Pinpoint the cell where the given text exists, returning its [X, Y] midpoint coordinate. 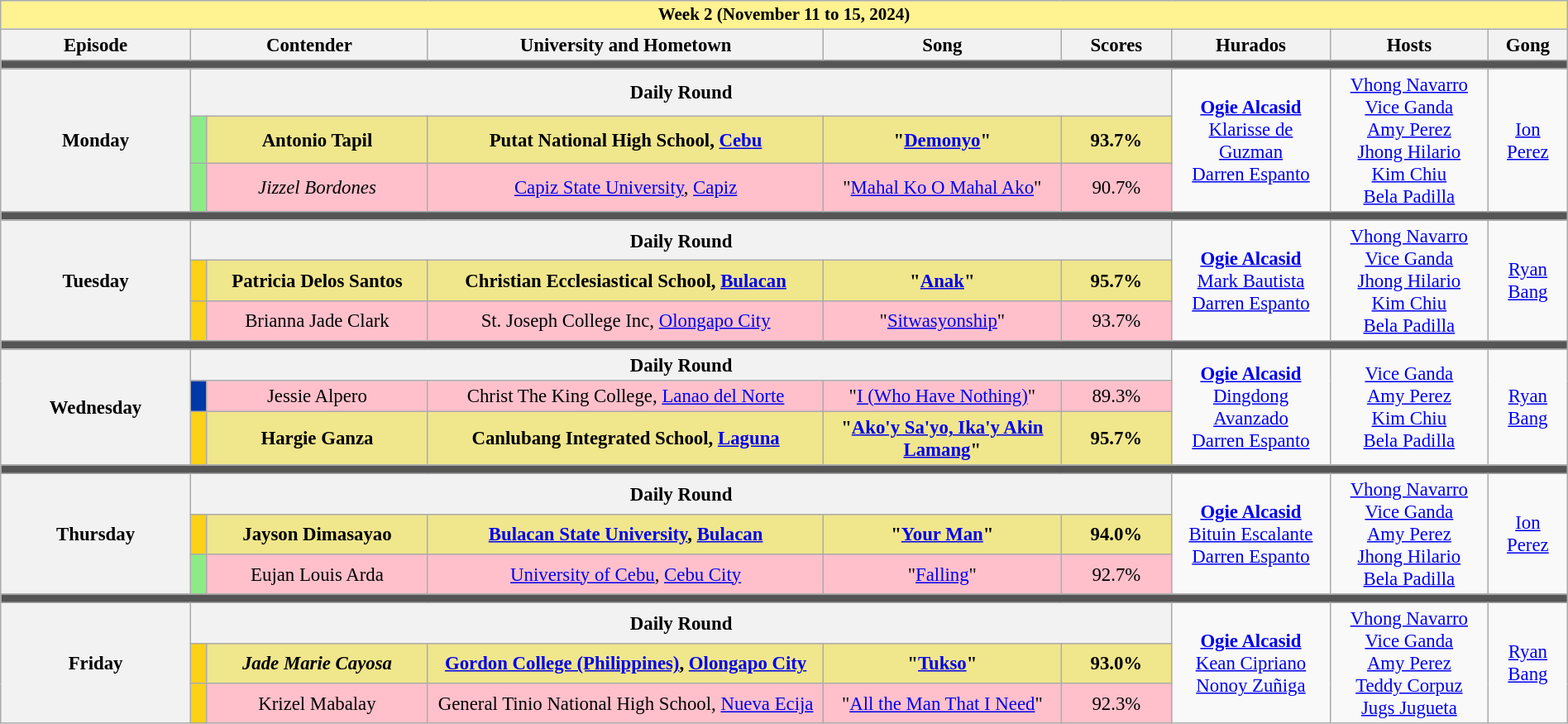
Jessie Alpero [317, 396]
94.0% [1116, 535]
Patricia Delos Santos [317, 281]
Canlubang Integrated School, Laguna [625, 439]
Monday [96, 141]
University and Hometown [625, 45]
Brianna Jade Clark [317, 321]
General Tinio National High School, Nueva Ecija [625, 703]
Vhong NavarroVice GandaAmy PerezJhong HilarioBela Padilla [1409, 535]
University of Cebu, Cebu City [625, 574]
"Falling" [943, 574]
Scores [1116, 45]
Eujan Louis Arda [317, 574]
Ogie AlcasidMark BautistaDarren Espanto [1250, 280]
Tuesday [96, 280]
Krizel Mabalay [317, 703]
St. Joseph College Inc, Olongapo City [625, 321]
Song [943, 45]
Jayson Dimasayao [317, 535]
Wednesday [96, 407]
Gong [1528, 45]
Hurados [1250, 45]
89.3% [1116, 396]
Antonio Tapil [317, 141]
Christian Ecclesiastical School, Bulacan [625, 281]
92.7% [1116, 574]
93.0% [1116, 664]
Jade Marie Cayosa [317, 664]
Hosts [1409, 45]
Episode [96, 45]
Ogie AlcasidKlarisse de GuzmanDarren Espanto [1250, 141]
Ogie AlcasidDingdong AvanzadoDarren Espanto [1250, 407]
"Sitwasyonship" [943, 321]
Contender [309, 45]
Hargie Ganza [317, 439]
Vhong NavarroVice GandaJhong HilarioKim ChiuBela Padilla [1409, 280]
Christ The King College, Lanao del Norte [625, 396]
Thursday [96, 535]
"Ako'y Sa'yo, Ika'y Akin Lamang" [943, 439]
Gordon College (Philippines), Olongapo City [625, 664]
"All the Man That I Need" [943, 703]
"I (Who Have Nothing)" [943, 396]
Ogie AlcasidKean CiprianoNonoy Zuñiga [1250, 664]
Ogie AlcasidBituin EscalanteDarren Espanto [1250, 535]
Friday [96, 664]
92.3% [1116, 703]
"Tukso" [943, 664]
Vhong NavarroVice GandaAmy PerezJhong HilarioKim ChiuBela Padilla [1409, 141]
"Your Man" [943, 535]
90.7% [1116, 188]
Bulacan State University, Bulacan [625, 535]
Vice GandaAmy PerezKim ChiuBela Padilla [1409, 407]
Putat National High School, Cebu [625, 141]
"Mahal Ko O Mahal Ako" [943, 188]
Capiz State University, Capiz [625, 188]
Vhong NavarroVice GandaAmy PerezTeddy CorpuzJugs Jugueta [1409, 664]
"Demonyo" [943, 141]
Jizzel Bordones [317, 188]
"Anak" [943, 281]
Week 2 (November 11 to 15, 2024) [784, 15]
